Detect which cell encompasses the target text, then output its [x, y] center coordinate. 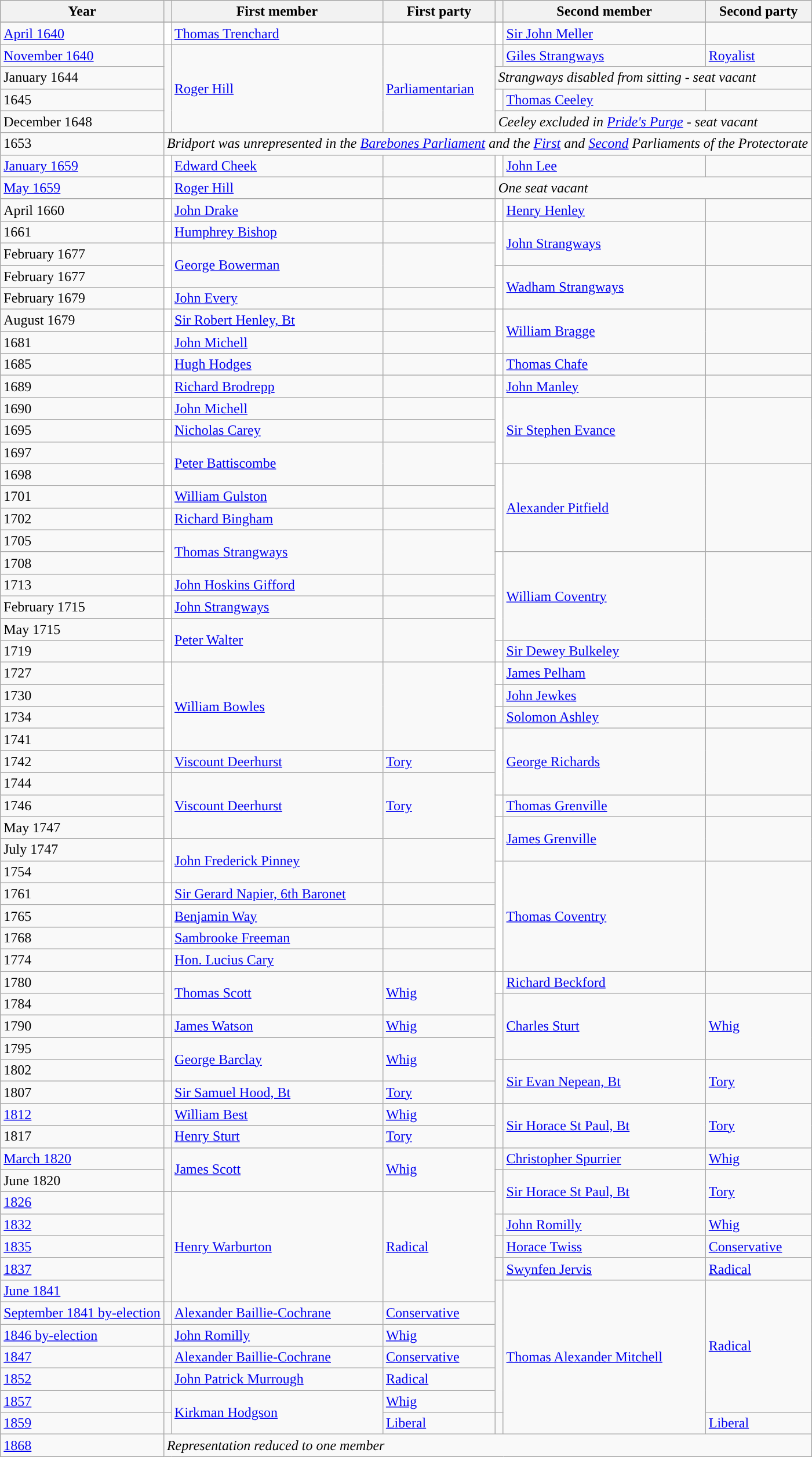
James Pelham [604, 673]
January 1659 [82, 166]
George Barclay [277, 1059]
Sir John Meller [604, 34]
Thomas Ceeley [604, 100]
William Best [277, 1114]
Richard Bingham [277, 519]
April 1640 [82, 34]
1685 [82, 365]
Henry Warburton [277, 1247]
1795 [82, 1048]
1754 [82, 872]
February 1715 [82, 607]
John Frederick Pinney [277, 861]
Strangways disabled from sitting - seat vacant [653, 78]
George Bowerman [277, 265]
Sir Evan Nepean, Bt [604, 1081]
Sir Stephen Evance [604, 431]
James Grenville [604, 839]
Ceeley excluded in Pride's Purge - seat vacant [653, 122]
1774 [82, 960]
June 1820 [82, 1181]
William Bragge [604, 332]
William Coventry [604, 596]
Thomas Alexander Mitchell [604, 1357]
1768 [82, 938]
1868 [82, 1445]
John Manley [604, 387]
Sir Samuel Hood, Bt [277, 1092]
1817 [82, 1137]
1790 [82, 1026]
One seat vacant [653, 188]
Giles Strangways [604, 56]
Horace Twiss [604, 1247]
1746 [82, 806]
Sir Gerard Napier, 6th Baronet [277, 894]
Solomon Ashley [604, 717]
1852 [82, 1379]
January 1644 [82, 78]
Henry Sturt [277, 1137]
Sambrooke Freeman [277, 938]
May 1715 [82, 629]
Peter Battiscombe [277, 464]
1859 [82, 1423]
Second party [758, 12]
William Gulston [277, 497]
1802 [82, 1070]
John Every [277, 298]
1730 [82, 695]
1645 [82, 100]
Thomas Strangways [277, 552]
November 1640 [82, 56]
1701 [82, 497]
Benjamin Way [277, 916]
Thomas Trenchard [277, 34]
1713 [82, 585]
Edward Cheek [277, 166]
1765 [82, 916]
Royalist [758, 56]
May 1659 [82, 188]
1697 [82, 453]
John Patrick Murrough [277, 1379]
1741 [82, 740]
1734 [82, 717]
1681 [82, 343]
1744 [82, 784]
James Scott [277, 1170]
Representation reduced to one member [487, 1445]
Thomas Scott [277, 993]
First member [277, 12]
John Drake [277, 210]
February 1679 [82, 298]
1847 [82, 1357]
1784 [82, 1004]
Parliamentarian [439, 89]
April 1660 [82, 210]
Bridport was unrepresented in the Barebones Parliament and the First and Second Parliaments of the Protectorate [487, 144]
1826 [82, 1203]
Hon. Lucius Cary [277, 960]
Second member [604, 12]
1698 [82, 475]
1727 [82, 673]
Sir Robert Henley, Bt [277, 320]
Thomas Coventry [604, 916]
James Watson [277, 1026]
1708 [82, 563]
William Bowles [277, 706]
1812 [82, 1114]
1857 [82, 1401]
1761 [82, 894]
1780 [82, 982]
Humphrey Bishop [277, 232]
1742 [82, 762]
1702 [82, 519]
1837 [82, 1269]
Nicholas Carey [277, 431]
John Jewkes [604, 695]
Richard Beckford [604, 982]
Year [82, 12]
August 1679 [82, 320]
First party [439, 12]
1689 [82, 387]
Peter Walter [277, 640]
1653 [82, 144]
Kirkman Hodgson [277, 1412]
July 1747 [82, 850]
1835 [82, 1247]
Thomas Grenville [604, 806]
Sir Dewey Bulkeley [604, 651]
September 1841 by-election [82, 1313]
Swynfen Jervis [604, 1269]
John Lee [604, 166]
1705 [82, 541]
George Richards [604, 762]
1690 [82, 409]
1661 [82, 232]
Wadham Strangways [604, 287]
December 1648 [82, 122]
May 1747 [82, 828]
Hugh Hodges [277, 365]
Alexander Pitfield [604, 508]
1832 [82, 1225]
John Hoskins Gifford [277, 585]
Christopher Spurrier [604, 1159]
1719 [82, 651]
1695 [82, 431]
Richard Brodrepp [277, 387]
March 1820 [82, 1159]
Charles Sturt [604, 1026]
Thomas Chafe [604, 365]
1807 [82, 1092]
1846 by-election [82, 1335]
Henry Henley [604, 210]
June 1841 [82, 1291]
